Find where the given text appears and provide that cell's center as [x, y] coordinate. 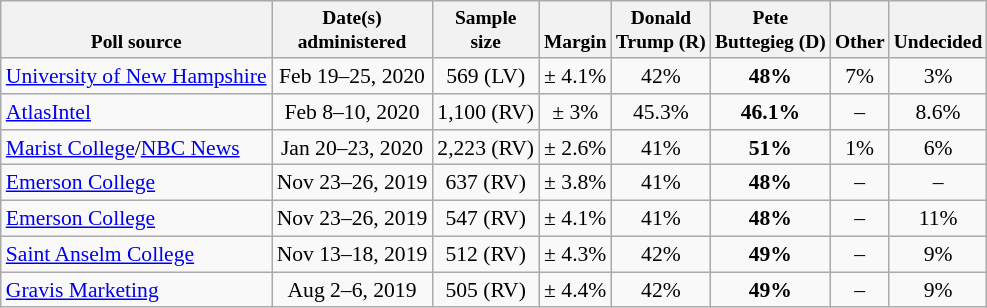
Aug 2–6, 2019 [352, 290]
51% [770, 148]
505 (RV) [486, 290]
± 4.4% [575, 290]
Saint Anselm College [136, 254]
± 2.6% [575, 148]
Marist College/NBC News [136, 148]
Nov 13–18, 2019 [352, 254]
1% [860, 148]
11% [938, 219]
45.3% [660, 112]
547 (RV) [486, 219]
6% [938, 148]
± 3% [575, 112]
Poll source [136, 30]
Margin [575, 30]
Feb 8–10, 2020 [352, 112]
Undecided [938, 30]
3% [938, 76]
8.6% [938, 112]
DonaldTrump (R) [660, 30]
569 (LV) [486, 76]
2,223 (RV) [486, 148]
Other [860, 30]
Feb 19–25, 2020 [352, 76]
Gravis Marketing [136, 290]
Date(s)administered [352, 30]
± 4.3% [575, 254]
1,100 (RV) [486, 112]
46.1% [770, 112]
PeteButtegieg (D) [770, 30]
AtlasIntel [136, 112]
± 3.8% [575, 183]
637 (RV) [486, 183]
512 (RV) [486, 254]
7% [860, 76]
University of New Hampshire [136, 76]
Jan 20–23, 2020 [352, 148]
Samplesize [486, 30]
